Return the (X, Y) coordinate for the center point of the cell that contains the specified text.  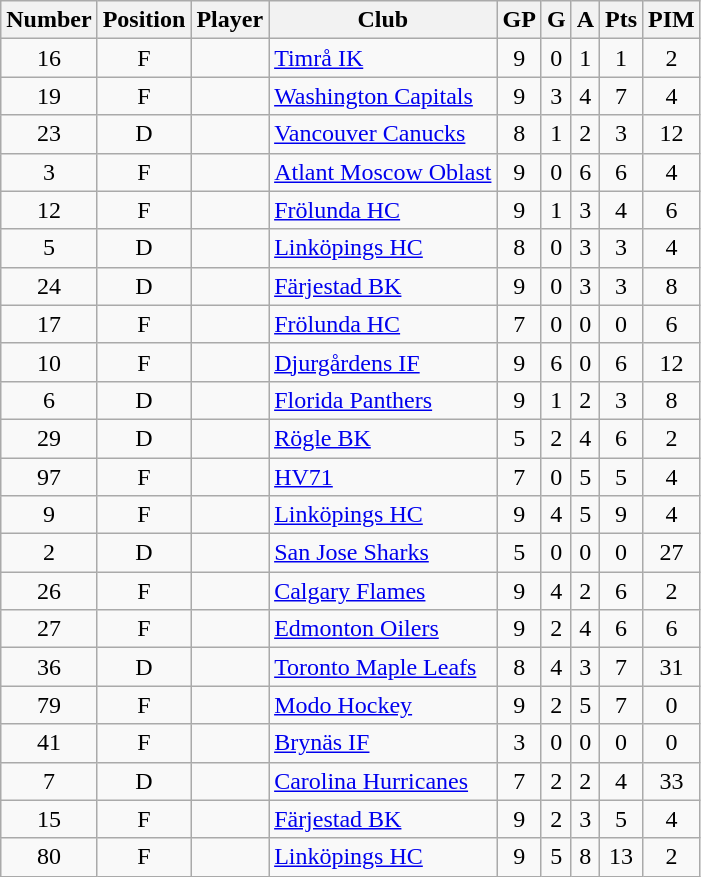
Edmonton Oilers (383, 629)
Number (49, 20)
Carolina Hurricanes (383, 781)
HV71 (383, 477)
80 (49, 857)
A (585, 20)
17 (49, 324)
G (556, 20)
Djurgårdens IF (383, 362)
13 (622, 857)
29 (49, 438)
GP (519, 20)
33 (672, 781)
19 (49, 96)
23 (49, 134)
Vancouver Canucks (383, 134)
Washington Capitals (383, 96)
San Jose Sharks (383, 553)
Pts (622, 20)
Club (383, 20)
16 (49, 58)
Modo Hockey (383, 705)
Toronto Maple Leafs (383, 667)
Florida Panthers (383, 400)
PIM (672, 20)
Calgary Flames (383, 591)
36 (49, 667)
Timrå IK (383, 58)
79 (49, 705)
Position (144, 20)
24 (49, 286)
26 (49, 591)
10 (49, 362)
41 (49, 743)
Rögle BK (383, 438)
97 (49, 477)
Atlant Moscow Oblast (383, 172)
Player (230, 20)
15 (49, 819)
31 (672, 667)
Brynäs IF (383, 743)
